Scan for the cell matching the given text and deliver its [x, y] coordinate at center. 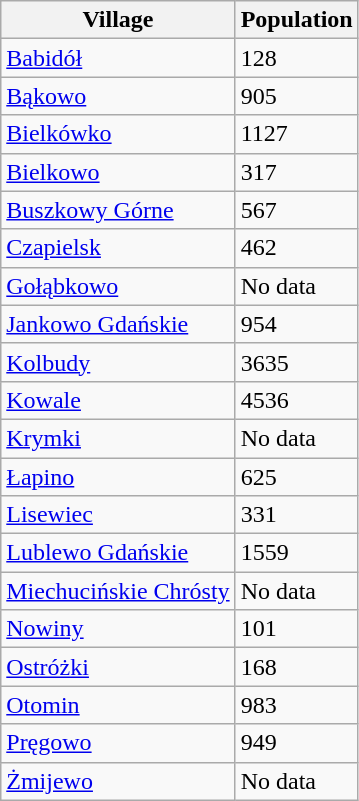
1127 [296, 134]
Krymki [118, 438]
Czapielsk [118, 248]
128 [296, 58]
983 [296, 705]
Ostróżki [118, 667]
625 [296, 477]
Lisewiec [118, 515]
462 [296, 248]
317 [296, 172]
Bielkowo [118, 172]
954 [296, 324]
168 [296, 667]
Żmijewo [118, 781]
Bąkowo [118, 96]
567 [296, 210]
331 [296, 515]
1559 [296, 553]
Village [118, 20]
Pręgowo [118, 743]
3635 [296, 362]
949 [296, 743]
Kolbudy [118, 362]
101 [296, 629]
Nowiny [118, 629]
Lublewo Gdańskie [118, 553]
4536 [296, 400]
Buszkowy Górne [118, 210]
Bielkówko [118, 134]
Łapino [118, 477]
Jankowo Gdańskie [118, 324]
Population [296, 20]
Otomin [118, 705]
Babidół [118, 58]
Gołąbkowo [118, 286]
Miechucińskie Chrósty [118, 591]
905 [296, 96]
Kowale [118, 400]
